Pinpoint the cell where the given text exists, returning its [x, y] midpoint coordinate. 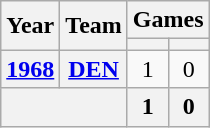
Team [94, 26]
DEN [94, 69]
Year [30, 26]
1968 [30, 69]
Games [168, 20]
